Scan for the cell matching the given text and deliver its [x, y] coordinate at center. 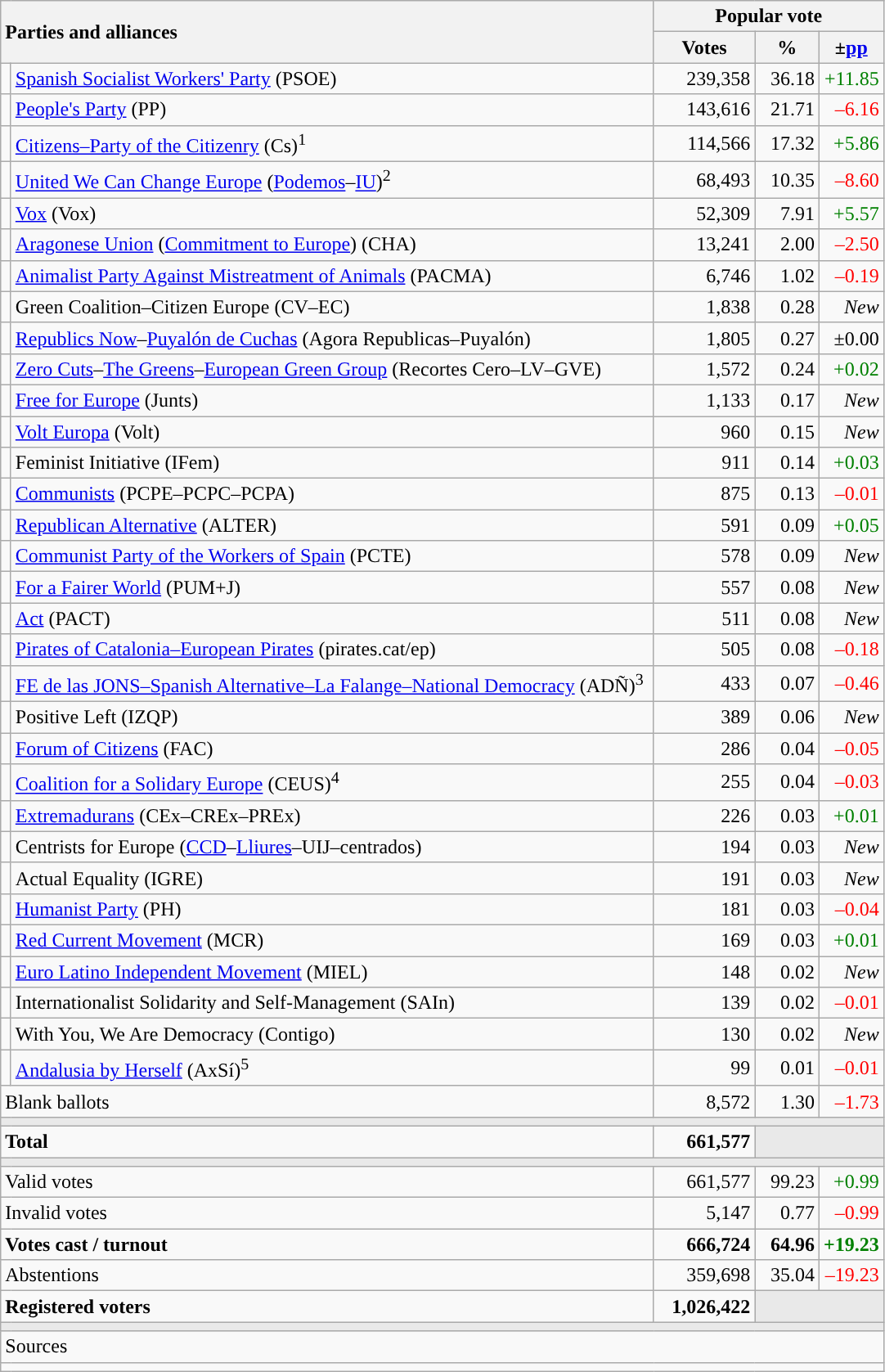
People's Party (PP) [332, 110]
Total [327, 1141]
911 [704, 463]
Communists (PCPE–PCPC–PCPA) [332, 494]
Feminist Initiative (IFem) [332, 463]
Parties and alliances [327, 32]
Actual Equality (IGRE) [332, 878]
505 [704, 650]
0.07 [787, 684]
Act (PACT) [332, 619]
Registered voters [327, 1307]
+0.05 [851, 525]
226 [704, 816]
1,805 [704, 338]
Internationalist Solidarity and Self-Management (SAIn) [332, 1003]
21.71 [787, 110]
64.96 [787, 1244]
591 [704, 525]
17.32 [787, 144]
359,698 [704, 1275]
+0.02 [851, 369]
99.23 [787, 1182]
Red Current Movement (MCR) [332, 941]
130 [704, 1034]
Spanish Socialist Workers' Party (PSOE) [332, 79]
FE de las JONS–Spanish Alternative–La Falange–National Democracy (ADÑ)3 [332, 684]
Votes [704, 47]
511 [704, 619]
With You, We Are Democracy (Contigo) [332, 1034]
433 [704, 684]
389 [704, 717]
0.15 [787, 432]
±0.00 [851, 338]
–0.18 [851, 650]
0.01 [787, 1068]
+19.23 [851, 1244]
Pirates of Catalonia–European Pirates (pirates.cat/ep) [332, 650]
Aragonese Union (Commitment to Europe) (CHA) [332, 245]
36.18 [787, 79]
–1.73 [851, 1101]
+5.86 [851, 144]
For a Fairer World (PUM+J) [332, 587]
Sources [442, 1347]
Centrists for Europe (CCD–Lliures–UIJ–centrados) [332, 847]
Andalusia by Herself (AxSí)5 [332, 1068]
1.02 [787, 276]
0.13 [787, 494]
–0.04 [851, 909]
0.14 [787, 463]
875 [704, 494]
% [787, 47]
Euro Latino Independent Movement (MIEL) [332, 972]
7.91 [787, 214]
Republics Now–Puyalón de Cuchas (Agora Republicas–Puyalón) [332, 338]
239,358 [704, 79]
Volt Europa (Volt) [332, 432]
169 [704, 941]
666,724 [704, 1244]
0.28 [787, 307]
Communist Party of the Workers of Spain (PCTE) [332, 556]
286 [704, 749]
1,572 [704, 369]
Coalition for a Solidary Europe (CEUS)4 [332, 782]
Zero Cuts–The Greens–European Green Group (Recortes Cero–LV–GVE) [332, 369]
+0.03 [851, 463]
Extremadurans (CEx–CREx–PREx) [332, 816]
1.30 [787, 1101]
960 [704, 432]
255 [704, 782]
Green Coalition–Citizen Europe (CV–EC) [332, 307]
35.04 [787, 1275]
114,566 [704, 144]
±pp [851, 47]
52,309 [704, 214]
Abstentions [327, 1275]
–8.60 [851, 180]
557 [704, 587]
0.24 [787, 369]
0.77 [787, 1213]
99 [704, 1068]
–6.16 [851, 110]
Humanist Party (PH) [332, 909]
+0.99 [851, 1182]
6,746 [704, 276]
Animalist Party Against Mistreatment of Animals (PACMA) [332, 276]
1,026,422 [704, 1307]
–0.99 [851, 1213]
143,616 [704, 110]
Blank ballots [327, 1101]
–0.03 [851, 782]
–19.23 [851, 1275]
Forum of Citizens (FAC) [332, 749]
Free for Europe (Junts) [332, 400]
Vox (Vox) [332, 214]
0.17 [787, 400]
578 [704, 556]
Citizens–Party of the Citizenry (Cs)1 [332, 144]
–2.50 [851, 245]
8,572 [704, 1101]
191 [704, 878]
5,147 [704, 1213]
13,241 [704, 245]
+5.57 [851, 214]
Invalid votes [327, 1213]
–0.05 [851, 749]
148 [704, 972]
194 [704, 847]
0.27 [787, 338]
Votes cast / turnout [327, 1244]
Popular vote [769, 16]
68,493 [704, 180]
–0.46 [851, 684]
10.35 [787, 180]
2.00 [787, 245]
–0.19 [851, 276]
United We Can Change Europe (Podemos–IU)2 [332, 180]
1,838 [704, 307]
0.06 [787, 717]
181 [704, 909]
Positive Left (IZQP) [332, 717]
1,133 [704, 400]
Valid votes [327, 1182]
Republican Alternative (ALTER) [332, 525]
139 [704, 1003]
+11.85 [851, 79]
